Scan for the cell matching the given text and deliver its [x, y] coordinate at center. 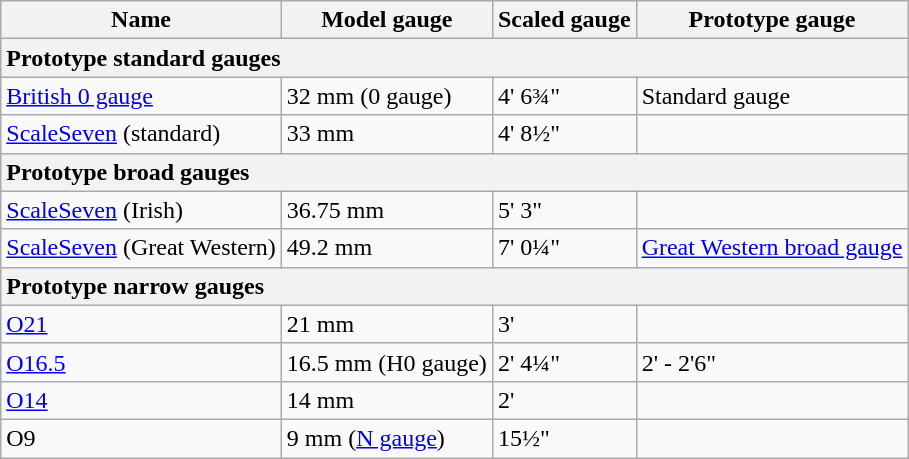
O16.5 [142, 362]
9 mm (N gauge) [386, 438]
ScaleSeven (standard) [142, 134]
2' 4¼" [564, 362]
16.5 mm (H0 gauge) [386, 362]
Standard gauge [772, 96]
33 mm [386, 134]
Prototype standard gauges [454, 58]
Prototype broad gauges [454, 172]
British 0 gauge [142, 96]
32 mm (0 gauge) [386, 96]
4' 6¾" [564, 96]
2' [564, 400]
Model gauge [386, 20]
7' 0¼" [564, 248]
Scaled gauge [564, 20]
Prototype narrow gauges [454, 286]
4' 8½" [564, 134]
5' 3" [564, 210]
Great Western broad gauge [772, 248]
2' - 2'6" [772, 362]
O21 [142, 324]
O14 [142, 400]
21 mm [386, 324]
Name [142, 20]
ScaleSeven (Irish) [142, 210]
49.2 mm [386, 248]
ScaleSeven (Great Western) [142, 248]
Prototype gauge [772, 20]
O9 [142, 438]
36.75 mm [386, 210]
15½" [564, 438]
3' [564, 324]
14 mm [386, 400]
